Output the [X, Y] coordinate of the center of the cell containing the given text.  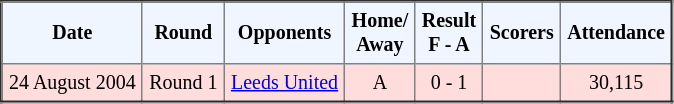
30,115 [616, 83]
ResultF - A [449, 33]
24 August 2004 [72, 83]
Attendance [616, 33]
Round 1 [183, 83]
Leeds United [284, 83]
Round [183, 33]
Opponents [284, 33]
Home/Away [380, 33]
A [380, 83]
Scorers [522, 33]
Date [72, 33]
0 - 1 [449, 83]
